Return (x, y) of the center of cell containing provided text 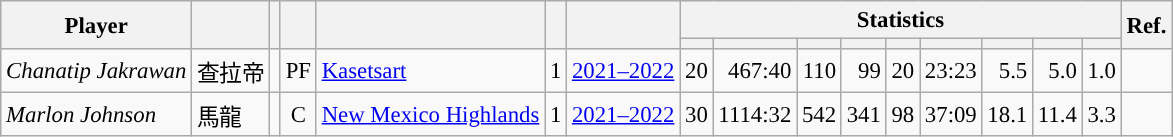
18.1 (1007, 115)
99 (864, 71)
30 (696, 115)
查拉帝 (231, 71)
110 (820, 71)
5.0 (1058, 71)
23:23 (952, 71)
1114:32 (755, 115)
11.4 (1058, 115)
Ref. (1146, 25)
5.5 (1007, 71)
467:40 (755, 71)
37:09 (952, 115)
New Mexico Highlands (430, 115)
馬龍 (231, 115)
Player (96, 25)
Kasetsart (430, 71)
3.3 (1102, 115)
PF (298, 71)
341 (864, 115)
C (298, 115)
Chanatip Jakrawan (96, 71)
Marlon Johnson (96, 115)
Statistics (901, 20)
98 (902, 115)
542 (820, 115)
1.0 (1102, 71)
